Pinpoint the cell where the given text exists, returning its (x, y) midpoint coordinate. 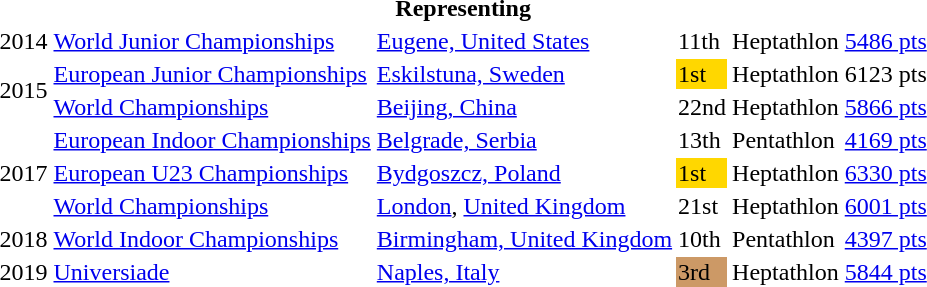
21st (702, 206)
22nd (702, 107)
European Junior Championships (212, 74)
Eskilstuna, Sweden (524, 74)
10th (702, 239)
11th (702, 41)
Birmingham, United Kingdom (524, 239)
European U23 Championships (212, 173)
Naples, Italy (524, 272)
Bydgoszcz, Poland (524, 173)
Universiade (212, 272)
3rd (702, 272)
Eugene, United States (524, 41)
London, United Kingdom (524, 206)
World Indoor Championships (212, 239)
European Indoor Championships (212, 140)
World Junior Championships (212, 41)
13th (702, 140)
Belgrade, Serbia (524, 140)
Beijing, China (524, 107)
